Determine the [X, Y] coordinate at the center of the cell enclosing the given text.  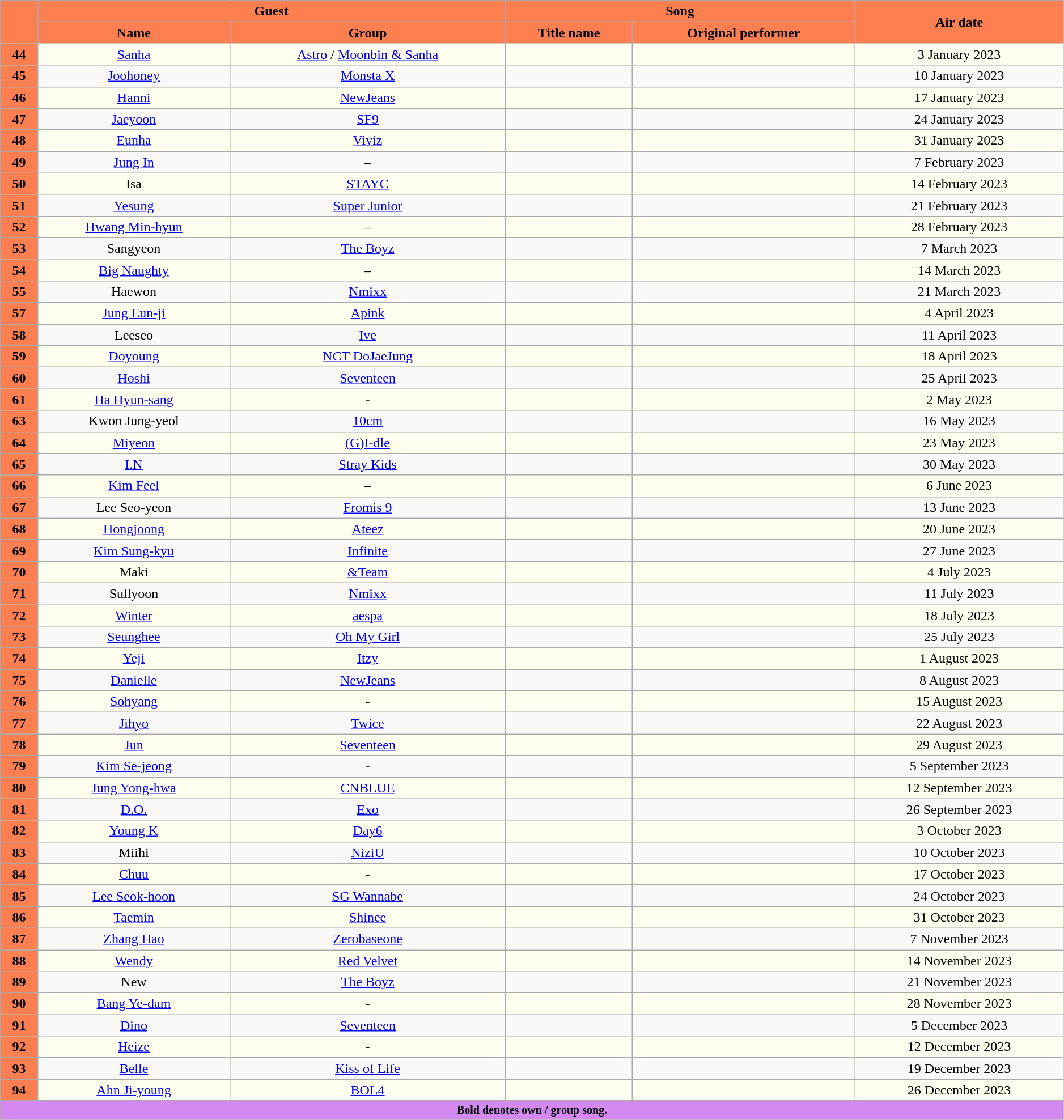
Kim Se-jeong [134, 766]
Eunha [134, 141]
64 [19, 443]
7 March 2023 [959, 248]
Lee Seo-yeon [134, 507]
Fromis 9 [367, 507]
Leeseo [134, 335]
12 December 2023 [959, 1047]
25 July 2023 [959, 637]
Yeji [134, 659]
10cm [367, 421]
24 January 2023 [959, 119]
30 May 2023 [959, 464]
Danielle [134, 680]
5 December 2023 [959, 1025]
21 March 2023 [959, 292]
Sangyeon [134, 248]
14 February 2023 [959, 184]
50 [19, 184]
51 [19, 205]
Zerobaseone [367, 939]
Belle [134, 1068]
70 [19, 572]
22 August 2023 [959, 723]
65 [19, 464]
Kwon Jung-yeol [134, 421]
6 June 2023 [959, 486]
18 April 2023 [959, 357]
28 November 2023 [959, 1004]
85 [19, 896]
Big Naughty [134, 270]
Group [367, 33]
23 May 2023 [959, 443]
92 [19, 1047]
16 May 2023 [959, 421]
71 [19, 593]
Lee Seok-hoon [134, 896]
CNBLUE [367, 788]
57 [19, 313]
28 February 2023 [959, 227]
90 [19, 1004]
21 February 2023 [959, 205]
60 [19, 378]
STAYC [367, 184]
Sohyang [134, 702]
Twice [367, 723]
78 [19, 745]
14 March 2023 [959, 270]
45 [19, 76]
Sanha [134, 54]
75 [19, 680]
Miihi [134, 852]
10 October 2023 [959, 852]
54 [19, 270]
68 [19, 529]
Doyoung [134, 357]
Stray Kids [367, 464]
20 June 2023 [959, 529]
Ive [367, 335]
Young K [134, 831]
3 January 2023 [959, 54]
Yesung [134, 205]
8 August 2023 [959, 680]
Kim Feel [134, 486]
Itzy [367, 659]
Red Velvet [367, 961]
86 [19, 917]
Jung In [134, 162]
17 October 2023 [959, 874]
4 April 2023 [959, 313]
Ateez [367, 529]
49 [19, 162]
Bang Ye-dam [134, 1004]
72 [19, 615]
Zhang Hao [134, 939]
24 October 2023 [959, 896]
14 November 2023 [959, 961]
Chuu [134, 874]
Oh My Girl [367, 637]
5 September 2023 [959, 766]
NiziU [367, 852]
Jung Yong-hwa [134, 788]
47 [19, 119]
77 [19, 723]
91 [19, 1025]
31 January 2023 [959, 141]
Taemin [134, 917]
79 [19, 766]
73 [19, 637]
Isa [134, 184]
26 September 2023 [959, 809]
Guest [271, 11]
Ha Hyun-sang [134, 400]
Joohoney [134, 76]
59 [19, 357]
46 [19, 97]
74 [19, 659]
29 August 2023 [959, 745]
Jung Eun-ji [134, 313]
(G)I-dle [367, 443]
Hanni [134, 97]
Miyeon [134, 443]
Hongjoong [134, 529]
SG Wannabe [367, 896]
7 February 2023 [959, 162]
52 [19, 227]
89 [19, 982]
D.O. [134, 809]
17 January 2023 [959, 97]
Maki [134, 572]
25 April 2023 [959, 378]
Wendy [134, 961]
Apink [367, 313]
Jihyo [134, 723]
76 [19, 702]
Hoshi [134, 378]
Shinee [367, 917]
Day6 [367, 831]
&Team [367, 572]
84 [19, 874]
93 [19, 1068]
26 December 2023 [959, 1090]
12 September 2023 [959, 788]
Super Junior [367, 205]
NCT DoJaeJung [367, 357]
10 January 2023 [959, 76]
58 [19, 335]
aespa [367, 615]
BOL4 [367, 1090]
Jaeyoon [134, 119]
Kim Sung-kyu [134, 550]
15 August 2023 [959, 702]
66 [19, 486]
4 July 2023 [959, 572]
1 August 2023 [959, 659]
53 [19, 248]
3 October 2023 [959, 831]
Title name [569, 33]
Heize [134, 1047]
Song [680, 11]
Hwang Min-hyun [134, 227]
Name [134, 33]
63 [19, 421]
81 [19, 809]
88 [19, 961]
2 May 2023 [959, 400]
94 [19, 1090]
7 November 2023 [959, 939]
Monsta X [367, 76]
69 [19, 550]
80 [19, 788]
Kiss of Life [367, 1068]
31 October 2023 [959, 917]
Astro / Moonbin & Sanha [367, 54]
Dino [134, 1025]
Haewon [134, 292]
21 November 2023 [959, 982]
Winter [134, 615]
11 July 2023 [959, 593]
83 [19, 852]
I.N [134, 464]
Original performer [744, 33]
Exo [367, 809]
13 June 2023 [959, 507]
82 [19, 831]
19 December 2023 [959, 1068]
Jun [134, 745]
87 [19, 939]
44 [19, 54]
Viviz [367, 141]
27 June 2023 [959, 550]
67 [19, 507]
11 April 2023 [959, 335]
Sullyoon [134, 593]
55 [19, 292]
18 July 2023 [959, 615]
Bold denotes own / group song. [532, 1110]
48 [19, 141]
New [134, 982]
SF9 [367, 119]
Ahn Ji-young [134, 1090]
Seunghee [134, 637]
Air date [959, 22]
Infinite [367, 550]
61 [19, 400]
